Detect which cell encompasses the target text, then output its [X, Y] center coordinate. 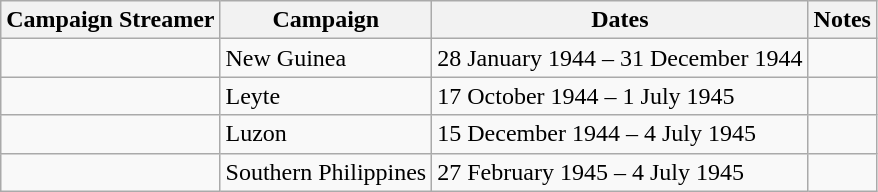
Luzon [326, 134]
New Guinea [326, 58]
17 October 1944 – 1 July 1945 [620, 96]
Notes [842, 20]
Southern Philippines [326, 172]
28 January 1944 – 31 December 1944 [620, 58]
Campaign Streamer [110, 20]
Campaign [326, 20]
15 December 1944 – 4 July 1945 [620, 134]
Dates [620, 20]
Leyte [326, 96]
27 February 1945 – 4 July 1945 [620, 172]
